Return the (X, Y) coordinate for the center point of the cell that contains the specified text.  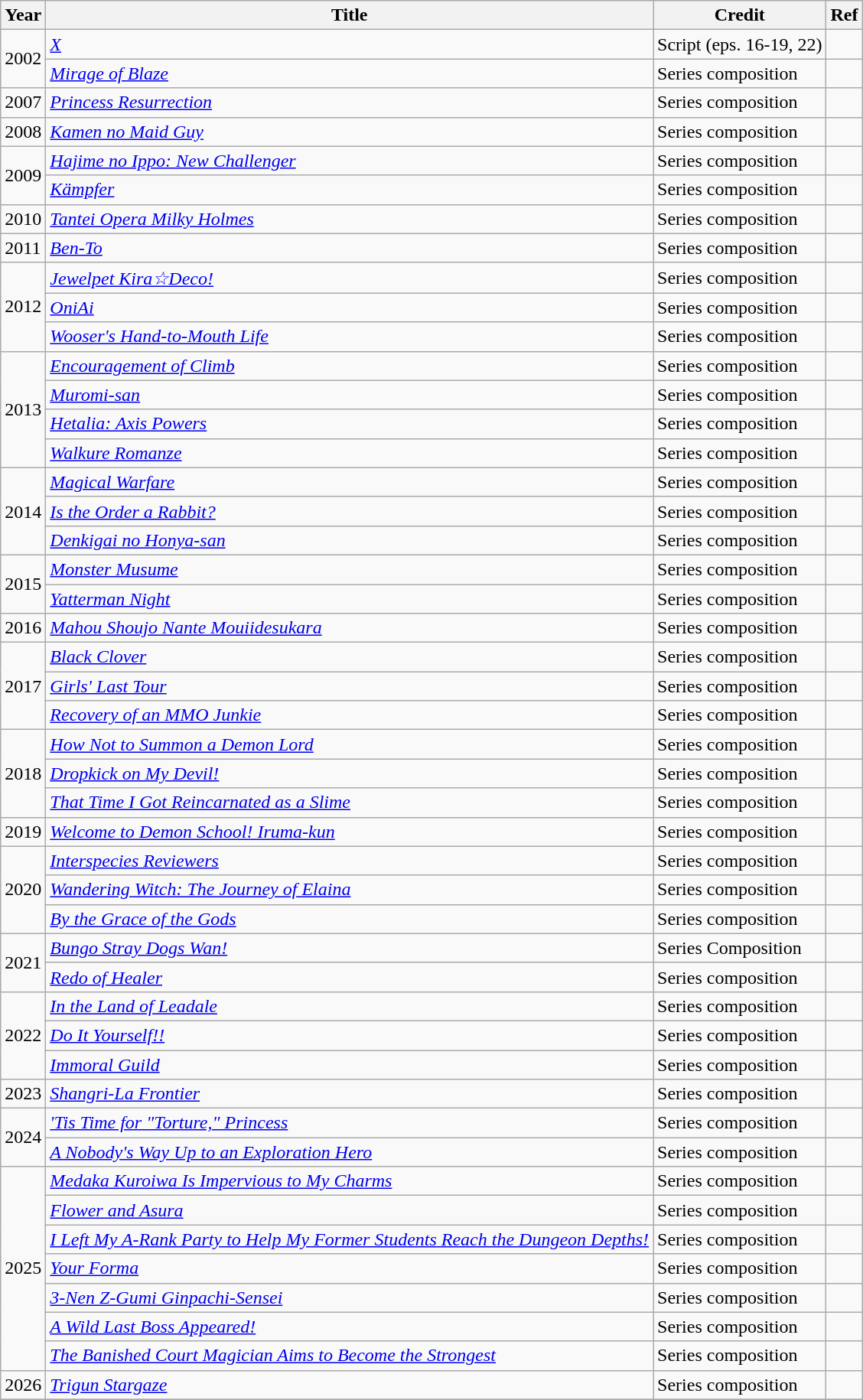
2011 (23, 248)
2026 (23, 1385)
2020 (23, 890)
A Wild Last Boss Appeared! (350, 1327)
Tantei Opera Milky Holmes (350, 219)
2007 (23, 103)
Mirage of Blaze (350, 73)
Kämpfer (350, 190)
Wooser's Hand-to-Mouth Life (350, 337)
Magical Warfare (350, 482)
2012 (23, 307)
Jewelpet Kira☆Deco! (350, 278)
Title (350, 15)
3-Nen Z-Gumi Ginpachi-Sensei (350, 1297)
Ref (845, 15)
Monster Musume (350, 569)
2019 (23, 832)
Encouragement of Climb (350, 366)
Year (23, 15)
Denkigai no Honya-san (350, 540)
Dropkick on My Devil! (350, 773)
Wandering Witch: The Journey of Elaina (350, 890)
2008 (23, 132)
Girls' Last Tour (350, 686)
2010 (23, 219)
Hajime no Ippo: New Challenger (350, 161)
OniAi (350, 308)
I Left My A-Rank Party to Help My Former Students Reach the Dungeon Depths! (350, 1239)
Shangri-La Frontier (350, 1094)
2023 (23, 1094)
Interspecies Reviewers (350, 861)
2002 (23, 59)
Credit (740, 15)
Hetalia: Axis Powers (350, 424)
Yatterman Night (350, 599)
Do It Yourself!! (350, 1035)
The Banished Court Magician Aims to Become the Strongest (350, 1356)
2024 (23, 1138)
Black Clover (350, 657)
Script (eps. 16-19, 22) (740, 44)
2009 (23, 175)
Immoral Guild (350, 1064)
2016 (23, 628)
2025 (23, 1268)
'Tis Time for "Torture," Princess (350, 1123)
Is the Order a Rabbit? (350, 511)
Series Composition (740, 948)
Kamen no Maid Guy (350, 132)
Flower and Asura (350, 1210)
2014 (23, 511)
2018 (23, 773)
Princess Resurrection (350, 103)
2022 (23, 1035)
Walkure Romanze (350, 453)
Muromi-san (350, 395)
By the Grace of the Gods (350, 919)
Ben-To (350, 248)
2013 (23, 409)
A Nobody's Way Up to an Exploration Hero (350, 1152)
How Not to Summon a Demon Lord (350, 744)
That Time I Got Reincarnated as a Slime (350, 803)
Welcome to Demon School! Iruma-kun (350, 832)
Recovery of an MMO Junkie (350, 715)
2015 (23, 584)
2021 (23, 962)
Redo of Healer (350, 977)
X (350, 44)
Medaka Kuroiwa Is Impervious to My Charms (350, 1181)
2017 (23, 686)
Trigun Stargaze (350, 1385)
Bungo Stray Dogs Wan! (350, 948)
Your Forma (350, 1268)
Mahou Shoujo Nante Mouiidesukara (350, 628)
In the Land of Leadale (350, 1006)
